Extract the [X, Y] coordinate from the center of the cell holding the provided text.  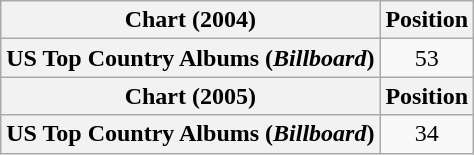
53 [427, 58]
34 [427, 134]
Chart (2004) [190, 20]
Chart (2005) [190, 96]
